Pinpoint the cell where the given text exists, returning its [X, Y] midpoint coordinate. 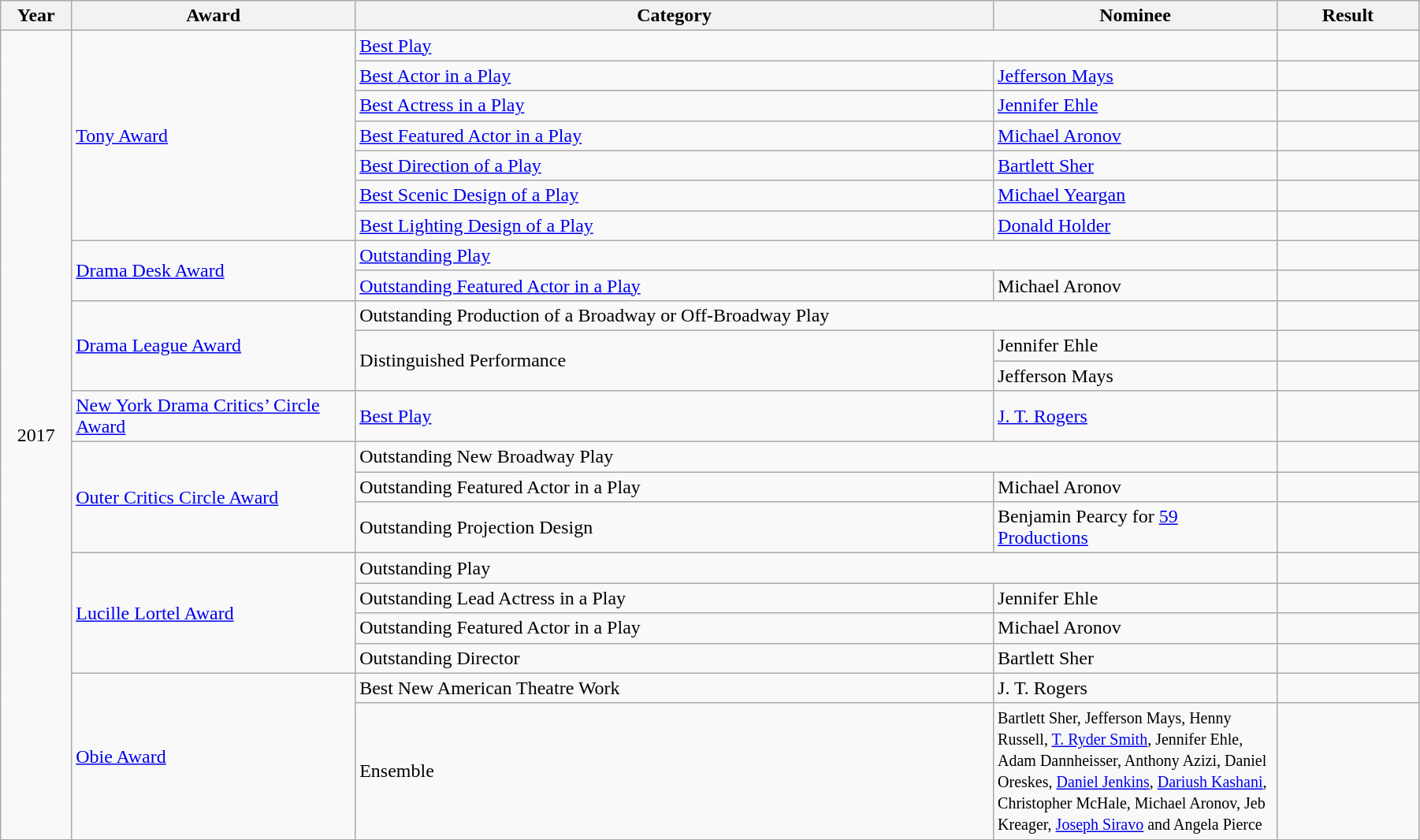
Ensemble [675, 771]
Distinguished Performance [675, 360]
Tony Award [214, 136]
2017 [36, 435]
Drama Desk Award [214, 270]
Obie Award [214, 756]
Best Actress in a Play [675, 106]
Outstanding New Broadway Play [816, 457]
Lucille Lortel Award [214, 613]
Benjamin Pearcy for 59 Productions [1136, 528]
Outstanding Director [675, 658]
Outer Critics Circle Award [214, 498]
Best Lighting Design of a Play [675, 225]
Michael Yeargan [1136, 195]
Best Featured Actor in a Play [675, 136]
Outstanding Projection Design [675, 528]
Outstanding Production of a Broadway or Off-Broadway Play [816, 315]
Drama League Award [214, 345]
Nominee [1136, 16]
Year [36, 16]
Best Actor in a Play [675, 76]
Outstanding Lead Actress in a Play [675, 598]
Result [1348, 16]
Donald Holder [1136, 225]
Category [675, 16]
New York Drama Critics’ Circle Award [214, 416]
Best Scenic Design of a Play [675, 195]
Best New American Theatre Work [675, 688]
Best Direction of a Play [675, 165]
Award [214, 16]
